Return [X, Y] of the center of cell containing provided text 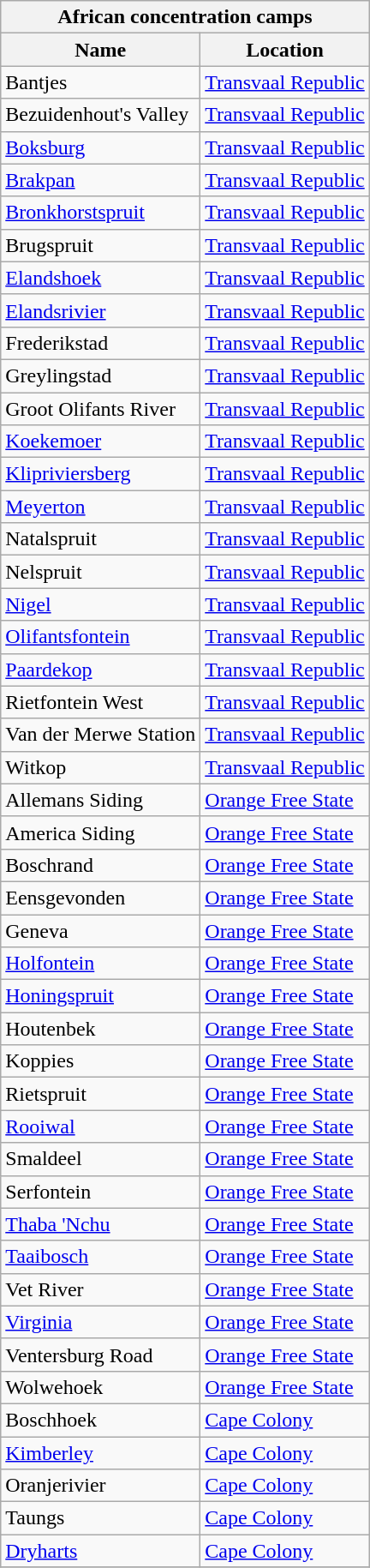
Houtenbek [101, 1029]
Koppies [101, 1061]
Koekemoer [101, 442]
Taungs [101, 1518]
Wolwehoek [101, 1387]
Honingspruit [101, 996]
Vet River [101, 1289]
Frederikstad [101, 343]
Klipriviersberg [101, 474]
America Siding [101, 832]
Elandsrivier [101, 310]
Smaldeel [101, 1159]
Groot Olifants River [101, 409]
Bronkhorstspruit [101, 213]
Ventersburg Road [101, 1355]
Brakpan [101, 180]
Natalspruit [101, 539]
Oranjerivier [101, 1486]
Name [101, 50]
Paardekop [101, 670]
Serfontein [101, 1192]
Nelspruit [101, 572]
Geneva [101, 930]
Bantjes [101, 82]
Taaibosch [101, 1257]
African concentration camps [185, 17]
Virginia [101, 1322]
Olifantsfontein [101, 637]
Thaba 'Nchu [101, 1224]
Van der Merwe Station [101, 735]
Boschrand [101, 865]
Dryharts [101, 1551]
Boschhoek [101, 1420]
Greylingstad [101, 375]
Brugspruit [101, 245]
Elandshoek [101, 278]
Allemans Siding [101, 800]
Nigel [101, 604]
Rietfontein West [101, 702]
Eensgevonden [101, 898]
Kimberley [101, 1453]
Boksburg [101, 147]
Meyerton [101, 507]
Rietspruit [101, 1094]
Bezuidenhout's Valley [101, 115]
Witkop [101, 767]
Location [284, 50]
Rooiwal [101, 1126]
Holfontein [101, 964]
